Search for the cell housing the specified text and yield its [X, Y] center coordinate. 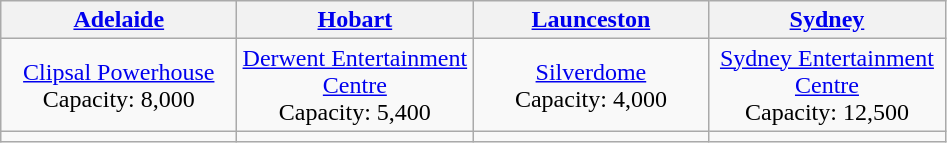
Sydney [827, 20]
Adelaide [119, 20]
Launceston [591, 20]
Clipsal PowerhouseCapacity: 8,000 [119, 85]
Sydney Entertainment CentreCapacity: 12,500 [827, 85]
Derwent Entertainment CentreCapacity: 5,400 [355, 85]
Hobart [355, 20]
SilverdomeCapacity: 4,000 [591, 85]
